Output the [X, Y] coordinate of the center of the cell containing the given text.  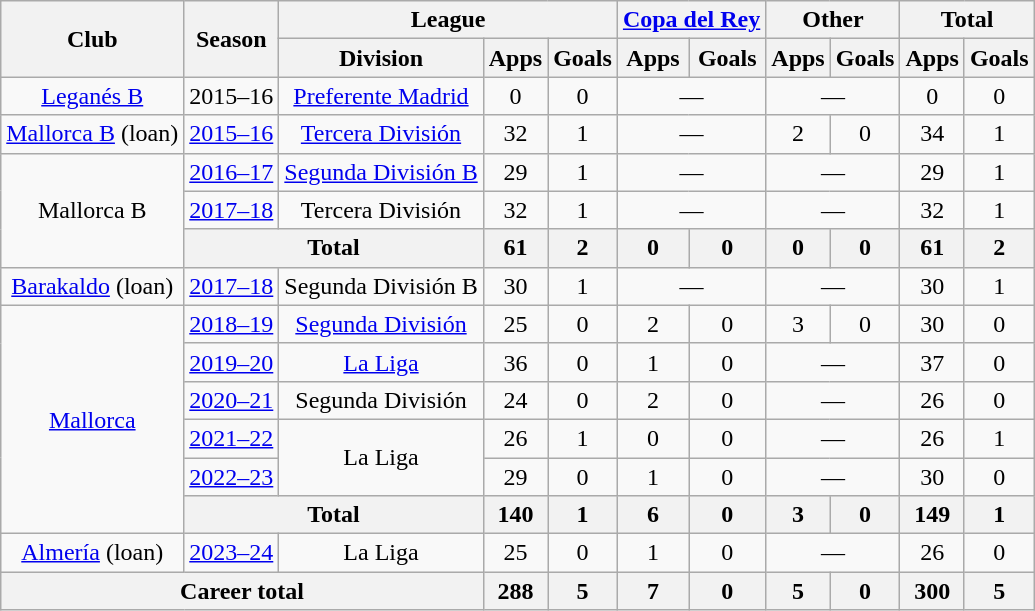
7 [652, 591]
149 [932, 515]
37 [932, 362]
League [448, 20]
Career total [242, 591]
Almería (loan) [92, 553]
2021–22 [232, 438]
Leganés B [92, 96]
Copa del Rey [691, 20]
Mallorca B (loan) [92, 134]
Barakaldo (loan) [92, 286]
300 [932, 591]
288 [515, 591]
2020–21 [232, 400]
Season [232, 39]
2022–23 [232, 477]
6 [652, 515]
Club [92, 39]
Preferente Madrid [381, 96]
2016–17 [232, 172]
34 [932, 134]
36 [515, 362]
Mallorca [92, 419]
Mallorca B [92, 210]
Other [833, 20]
2023–24 [232, 553]
2018–19 [232, 324]
24 [515, 400]
2019–20 [232, 362]
140 [515, 515]
Division [381, 58]
